Provide the [x, y] coordinate of the cell's center where the given text is located.  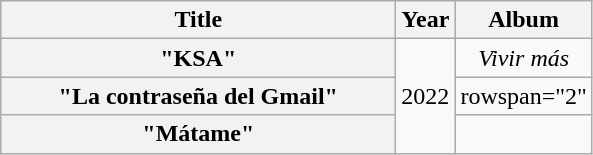
Title [198, 20]
Year [426, 20]
"KSA" [198, 58]
Vivir más [524, 58]
Album [524, 20]
"Mátame" [198, 134]
"La contraseña del Gmail" [198, 96]
rowspan="2" [524, 96]
2022 [426, 96]
